Find where the given text appears and provide that cell's center as (x, y) coordinate. 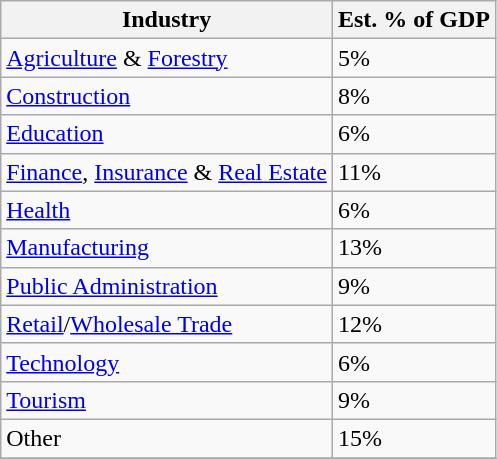
Tourism (167, 400)
8% (414, 96)
5% (414, 58)
13% (414, 248)
Health (167, 210)
Manufacturing (167, 248)
Other (167, 438)
Construction (167, 96)
Finance, Insurance & Real Estate (167, 172)
Public Administration (167, 286)
12% (414, 324)
Est. % of GDP (414, 20)
Agriculture & Forestry (167, 58)
15% (414, 438)
Retail/Wholesale Trade (167, 324)
Education (167, 134)
Industry (167, 20)
11% (414, 172)
Technology (167, 362)
